Determine the [X, Y] coordinate at the center of the cell enclosing the given text.  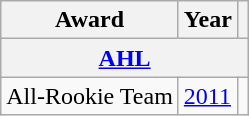
2011 [208, 96]
AHL [125, 58]
Award [90, 20]
All-Rookie Team [90, 96]
Year [208, 20]
